Locate the cell with the specified text and output its (x, y) center coordinate. 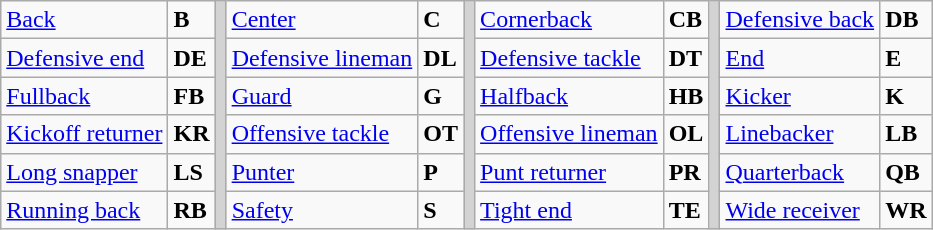
Fullback (84, 96)
Quarterback (800, 172)
P (441, 172)
PR (686, 172)
DL (441, 58)
Defensive end (84, 58)
FB (192, 96)
C (441, 20)
OT (441, 134)
CB (686, 20)
HB (686, 96)
Punt returner (570, 172)
DB (906, 20)
Tight end (570, 210)
K (906, 96)
Offensive lineman (570, 134)
Punter (322, 172)
S (441, 210)
DT (686, 58)
Defensive back (800, 20)
Defensive lineman (322, 58)
B (192, 20)
Center (322, 20)
Offensive tackle (322, 134)
Guard (322, 96)
LB (906, 134)
Long snapper (84, 172)
Linebacker (800, 134)
Halfback (570, 96)
OL (686, 134)
End (800, 58)
Wide receiver (800, 210)
Cornerback (570, 20)
LS (192, 172)
Running back (84, 210)
RB (192, 210)
Safety (322, 210)
KR (192, 134)
Back (84, 20)
E (906, 58)
DE (192, 58)
Kickoff returner (84, 134)
QB (906, 172)
WR (906, 210)
Kicker (800, 96)
G (441, 96)
TE (686, 210)
Defensive tackle (570, 58)
